Return [x, y] of the center of cell containing provided text 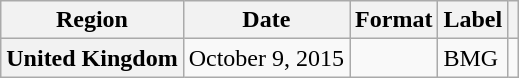
Format [394, 20]
BMG [473, 58]
Label [473, 20]
Region [92, 20]
United Kingdom [92, 58]
October 9, 2015 [266, 58]
Date [266, 20]
